Provide the [X, Y] coordinate of the cell's center where the given text is located.  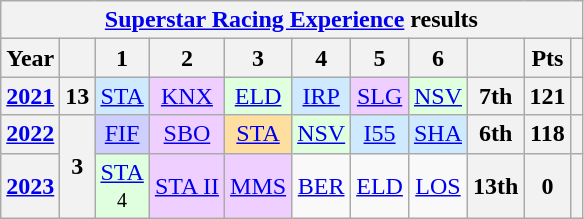
STA II [186, 186]
2023 [30, 186]
6 [438, 58]
SHA [438, 134]
STA4 [122, 186]
FIF [122, 134]
13 [78, 96]
2022 [30, 134]
SLG [380, 96]
6th [496, 134]
MMS [258, 186]
118 [548, 134]
IRP [322, 96]
LOS [438, 186]
2021 [30, 96]
1 [122, 58]
Superstar Racing Experience results [292, 20]
2 [186, 58]
BER [322, 186]
KNX [186, 96]
5 [380, 58]
Year [30, 58]
SBO [186, 134]
13th [496, 186]
4 [322, 58]
7th [496, 96]
I55 [380, 134]
Pts [548, 58]
0 [548, 186]
121 [548, 96]
